Detect which cell encompasses the target text, then output its (X, Y) center coordinate. 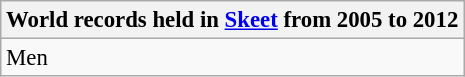
World records held in Skeet from 2005 to 2012 (232, 20)
Men (232, 58)
